Locate the cell with the specified text and output its [X, Y] center coordinate. 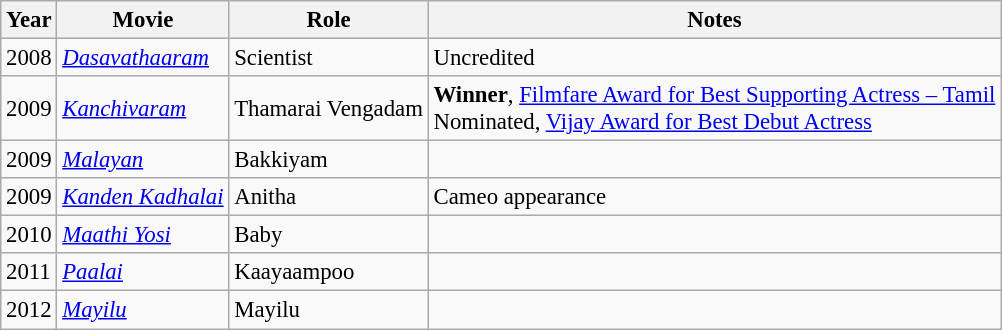
2010 [29, 235]
Maathi Yosi [143, 235]
Anitha [328, 197]
Paalai [143, 273]
Kaayaampoo [328, 273]
Winner, Filmfare Award for Best Supporting Actress – TamilNominated, Vijay Award for Best Debut Actress [714, 108]
Bakkiyam [328, 160]
Kanden Kadhalai [143, 197]
Notes [714, 20]
Year [29, 20]
Uncredited [714, 58]
Baby [328, 235]
Role [328, 20]
Dasavathaaram [143, 58]
Scientist [328, 58]
Cameo appearance [714, 197]
2011 [29, 273]
Movie [143, 20]
Malayan [143, 160]
2008 [29, 58]
2012 [29, 310]
Kanchivaram [143, 108]
Thamarai Vengadam [328, 108]
